Determine the [x, y] coordinate at the center of the cell enclosing the given text.  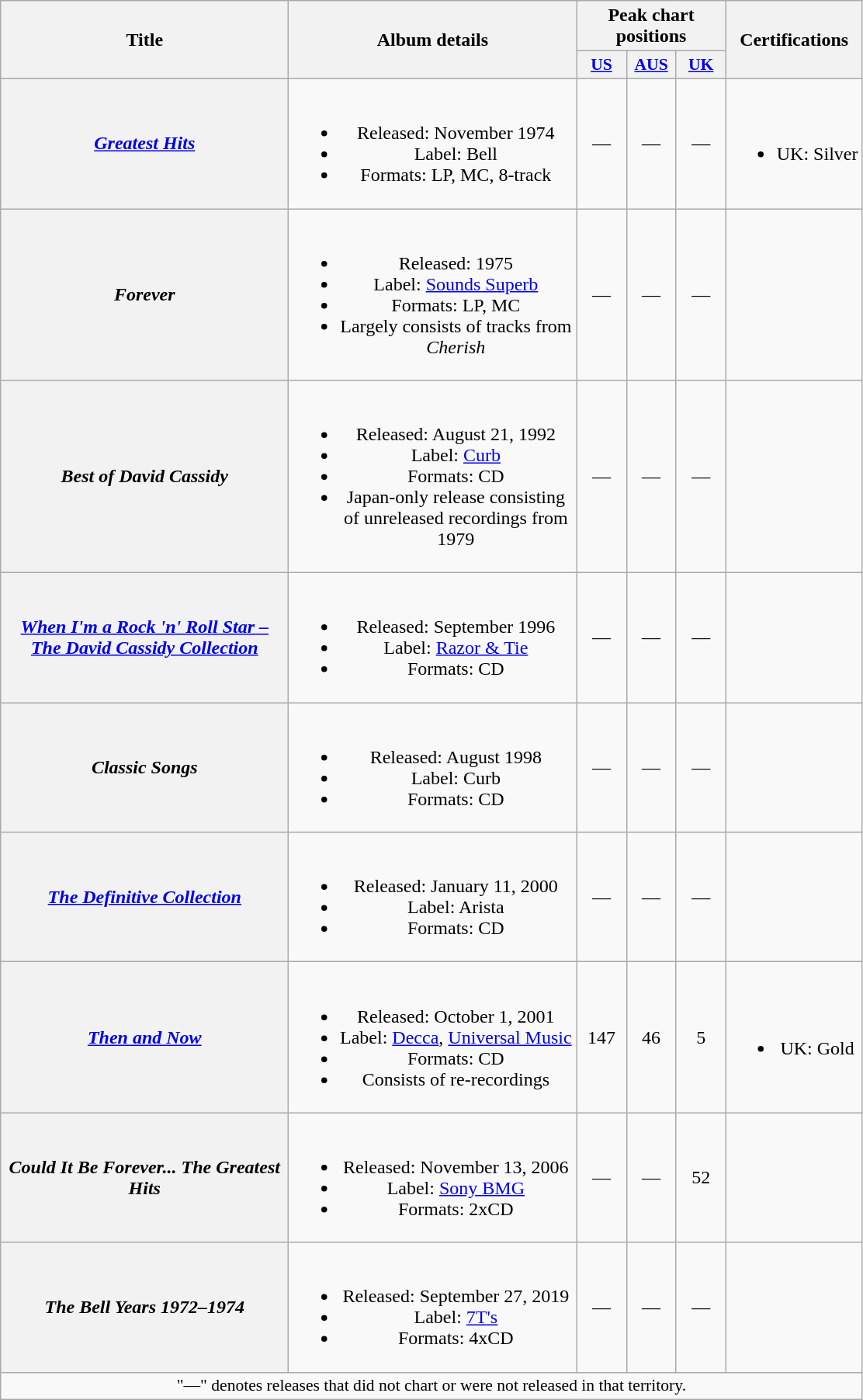
Forever [144, 294]
46 [651, 1037]
Released: September 27, 2019Label: 7T'sFormats: 4xCD [433, 1308]
The Bell Years 1972–1974 [144, 1308]
Certifications [794, 40]
AUS [651, 65]
UK [701, 65]
Then and Now [144, 1037]
5 [701, 1037]
When I'm a Rock 'n' Roll Star – The David Cassidy Collection [144, 638]
147 [601, 1037]
52 [701, 1177]
Released: August 1998Label: CurbFormats: CD [433, 767]
Classic Songs [144, 767]
Released: August 21, 1992Label: CurbFormats: CDJapan-only release consisting of unreleased recordings from 1979 [433, 477]
Title [144, 40]
Could It Be Forever... The Greatest Hits [144, 1177]
"—" denotes releases that did not chart or were not released in that territory. [431, 1386]
Peak chart positions [651, 26]
Released: October 1, 2001Label: Decca, Universal MusicFormats: CDConsists of re-recordings [433, 1037]
UK: Gold [794, 1037]
Released: November 1974Label: BellFormats: LP, MC, 8-track [433, 143]
Album details [433, 40]
Released: January 11, 2000Label: AristaFormats: CD [433, 898]
Released: November 13, 2006Label: Sony BMGFormats: 2xCD [433, 1177]
UK: Silver [794, 143]
US [601, 65]
The Definitive Collection [144, 898]
Released: September 1996Label: Razor & TieFormats: CD [433, 638]
Released: 1975Label: Sounds SuperbFormats: LP, MCLargely consists of tracks from Cherish [433, 294]
Best of David Cassidy [144, 477]
Greatest Hits [144, 143]
